For the text-containing cell, return its midpoint in [X, Y] coordinate format. 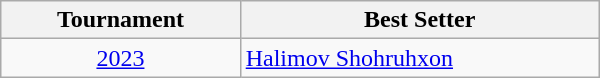
Halimov Shohruhxon [420, 58]
Tournament [120, 20]
Best Setter [420, 20]
2023 [120, 58]
